Return the (X, Y) coordinate for the center point of the cell that contains the specified text.  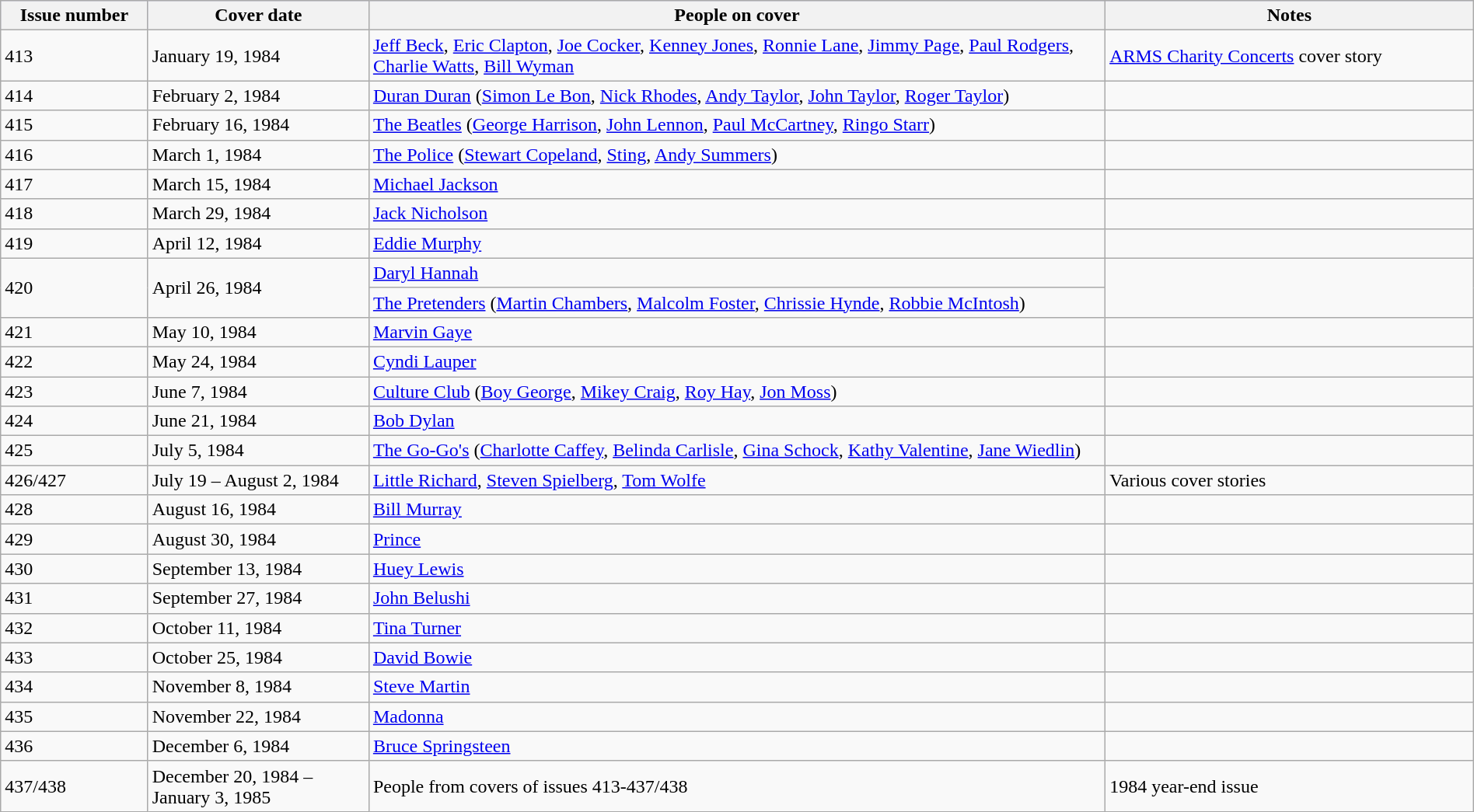
418 (75, 214)
June 21, 1984 (258, 421)
413 (75, 56)
December 20, 1984 – January 3, 1985 (258, 786)
419 (75, 243)
Notes (1290, 16)
Daryl Hannah (737, 273)
429 (75, 539)
Huey Lewis (737, 569)
Prince (737, 539)
Culture Club (Boy George, Mikey Craig, Roy Hay, Jon Moss) (737, 391)
July 19 – August 2, 1984 (258, 480)
423 (75, 391)
Bill Murray (737, 510)
416 (75, 155)
ARMS Charity Concerts cover story (1290, 56)
435 (75, 716)
428 (75, 510)
People from covers of issues 413-437/438 (737, 786)
437/438 (75, 786)
Cyndi Lauper (737, 361)
415 (75, 125)
430 (75, 569)
September 13, 1984 (258, 569)
421 (75, 332)
January 19, 1984 (258, 56)
Jack Nicholson (737, 214)
422 (75, 361)
417 (75, 184)
1984 year-end issue (1290, 786)
432 (75, 628)
August 16, 1984 (258, 510)
433 (75, 657)
People on cover (737, 16)
Various cover stories (1290, 480)
414 (75, 96)
May 10, 1984 (258, 332)
August 30, 1984 (258, 539)
Little Richard, Steven Spielberg, Tom Wolfe (737, 480)
July 5, 1984 (258, 451)
February 2, 1984 (258, 96)
March 29, 1984 (258, 214)
Steve Martin (737, 687)
John Belushi (737, 598)
March 15, 1984 (258, 184)
425 (75, 451)
April 12, 1984 (258, 243)
April 26, 1984 (258, 288)
September 27, 1984 (258, 598)
Eddie Murphy (737, 243)
431 (75, 598)
May 24, 1984 (258, 361)
426/427 (75, 480)
October 25, 1984 (258, 657)
Bruce Springsteen (737, 746)
424 (75, 421)
The Police (Stewart Copeland, Sting, Andy Summers) (737, 155)
Cover date (258, 16)
Jeff Beck, Eric Clapton, Joe Cocker, Kenney Jones, Ronnie Lane, Jimmy Page, Paul Rodgers, Charlie Watts, Bill Wyman (737, 56)
Madonna (737, 716)
Marvin Gaye (737, 332)
Michael Jackson (737, 184)
The Pretenders (Martin Chambers, Malcolm Foster, Chrissie Hynde, Robbie McIntosh) (737, 302)
February 16, 1984 (258, 125)
December 6, 1984 (258, 746)
Bob Dylan (737, 421)
June 7, 1984 (258, 391)
The Beatles (George Harrison, John Lennon, Paul McCartney, Ringo Starr) (737, 125)
The Go-Go's (Charlotte Caffey, Belinda Carlisle, Gina Schock, Kathy Valentine, Jane Wiedlin) (737, 451)
420 (75, 288)
Duran Duran (Simon Le Bon, Nick Rhodes, Andy Taylor, John Taylor, Roger Taylor) (737, 96)
436 (75, 746)
David Bowie (737, 657)
October 11, 1984 (258, 628)
434 (75, 687)
November 8, 1984 (258, 687)
Issue number (75, 16)
November 22, 1984 (258, 716)
March 1, 1984 (258, 155)
Tina Turner (737, 628)
